Locate the cell with the specified text and output its [x, y] center coordinate. 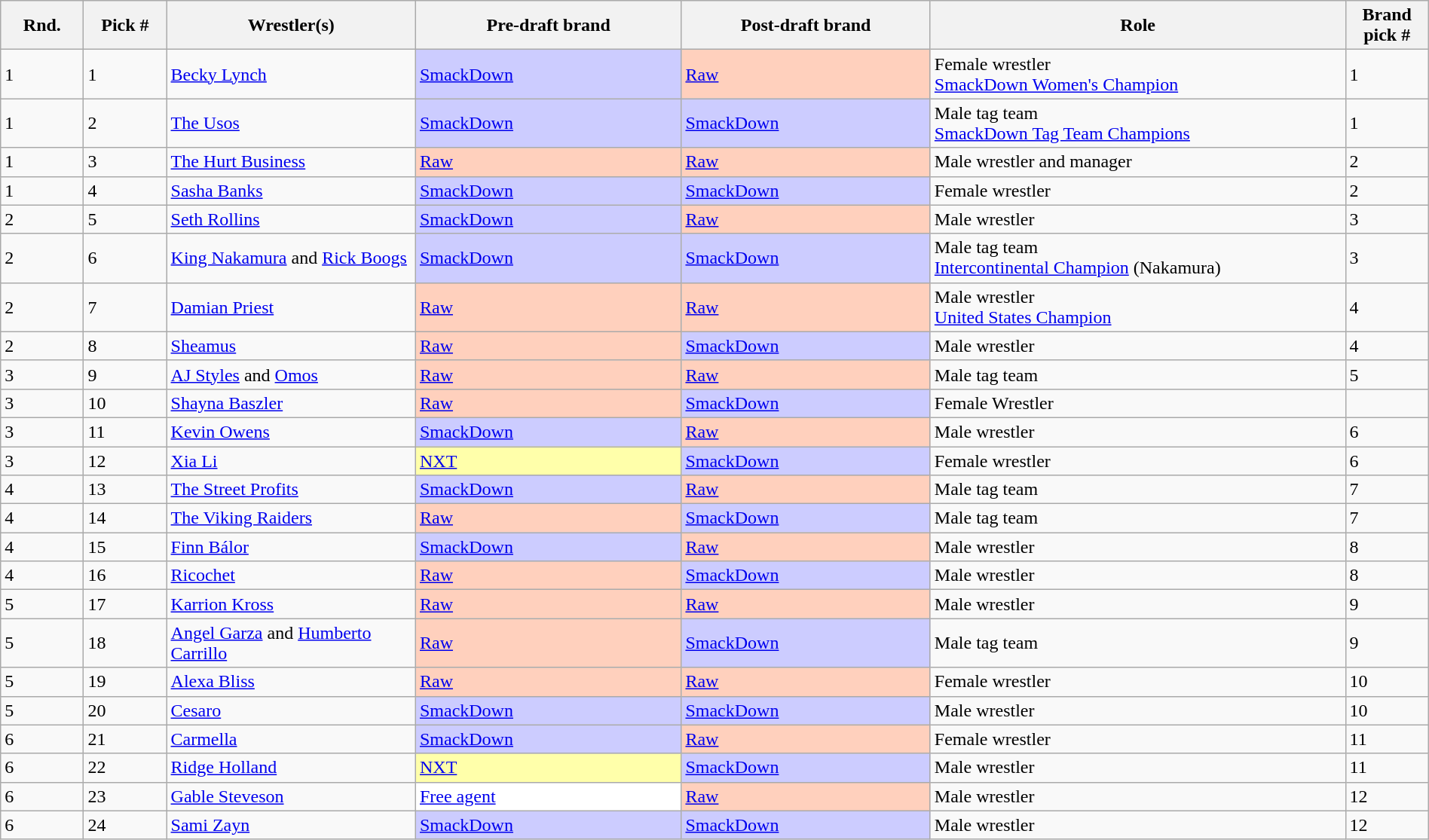
Alexa Bliss [291, 682]
Kevin Owens [291, 432]
Finn Bálor [291, 547]
Pre-draft brand [548, 26]
Sasha Banks [291, 191]
AJ Styles and Omos [291, 374]
Carmella [291, 739]
24 [125, 825]
The Hurt Business [291, 162]
Gable Steveson [291, 796]
13 [125, 490]
15 [125, 547]
Male wrestlerUnited States Champion [1138, 307]
16 [125, 576]
The Viking Raiders [291, 518]
20 [125, 710]
22 [125, 768]
17 [125, 604]
21 [125, 739]
Angel Garza and Humberto Carrillo [291, 643]
Pick # [125, 26]
Role [1138, 26]
King Nakamura and Rick Boogs [291, 258]
Ridge Holland [291, 768]
Xia Li [291, 460]
Cesaro [291, 710]
Free agent [548, 796]
The Street Profits [291, 490]
Brand pick # [1387, 26]
Rnd. [42, 26]
Seth Rollins [291, 219]
14 [125, 518]
Male wrestler and manager [1138, 162]
Male tag teamSmackDown Tag Team Champions [1138, 124]
Ricochet [291, 576]
Sheamus [291, 346]
Female Wrestler [1138, 403]
Becky Lynch [291, 74]
Sami Zayn [291, 825]
Shayna Baszler [291, 403]
Post-draft brand [806, 26]
Female wrestlerSmackDown Women's Champion [1138, 74]
Male tag teamIntercontinental Champion (Nakamura) [1138, 258]
Wrestler(s) [291, 26]
18 [125, 643]
23 [125, 796]
Karrion Kross [291, 604]
Damian Priest [291, 307]
The Usos [291, 124]
19 [125, 682]
